Pinpoint the cell where the given text exists, returning its (x, y) midpoint coordinate. 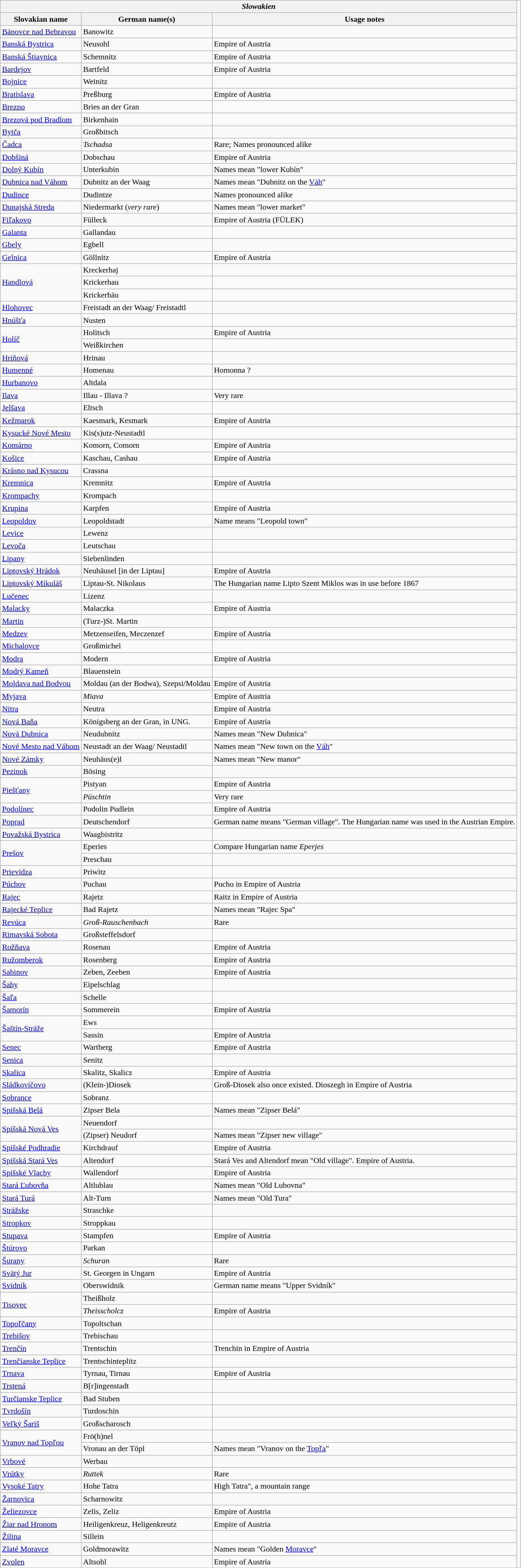
Krompach (147, 496)
Bries an der Gran (147, 107)
Unterkubin (147, 170)
Stará Ves and Altendorf mean "Old village". Empire of Austria. (364, 1160)
Bytča (41, 132)
Names mean "New town on the Váh" (364, 746)
Senec (41, 1047)
Jelšava (41, 408)
Großscharosch (147, 1424)
Liptovský Mikuláš (41, 584)
Galanta (41, 232)
Banská Štiavnica (41, 57)
Čadca (41, 144)
Neusohl (147, 44)
Vranov nad Topľou (41, 1442)
Dudince (41, 195)
Oberswidnik (147, 1286)
Komárno (41, 445)
Trenchin in Empire of Austria (364, 1348)
Šurany (41, 1261)
Preßburg (147, 94)
Nová Dubnica (41, 734)
Modra (41, 659)
Spišská Belá (41, 1110)
Michalovce (41, 646)
Vysoké Tatry (41, 1486)
Neutra (147, 709)
Hrinau (147, 357)
Šahy (41, 985)
Modrý Kameň (41, 671)
Krompachy (41, 496)
Kaschau, Cashau (147, 458)
Skalica (41, 1072)
Myjava (41, 696)
Pezinok (41, 772)
Illau - Illava ? (147, 395)
Straschke (147, 1211)
Nitra (41, 709)
Púchov (41, 884)
Žilina (41, 1536)
Dobschau (147, 157)
Names mean "Vranov on the Topľa" (364, 1449)
Wallendorf (147, 1173)
Weißkirchen (147, 345)
Püschtin (147, 797)
Homenau (147, 370)
Schelle (147, 997)
Tyrnau, Tirnau (147, 1374)
Bösing (147, 772)
Name means "Leopold town" (364, 521)
Bojnice (41, 82)
Königsberg an der Gran, in UNG. (147, 721)
Siebenlinden (147, 558)
Altendorf (147, 1160)
Trentschinteplitz (147, 1361)
Names mean "Golden Moravce" (364, 1549)
Banowitz (147, 32)
Tschadsa (147, 144)
Names mean "Old Tura" (364, 1198)
Preschau (147, 859)
Gallandau (147, 232)
Bratislava (41, 94)
Turdoschin (147, 1411)
Zlaté Moravce (41, 1549)
Ružomberok (41, 960)
Ilava (41, 395)
Podolin Pudlein (147, 809)
Niedermarkt (very rare) (147, 207)
Spišská Stará Ves (41, 1160)
Egbell (147, 245)
Kremnitz (147, 483)
Medzev (41, 634)
Senica (41, 1060)
The Hungarian name Lipto Szent Miklos was in use before 1867 (364, 584)
Gbely (41, 245)
Freistadt an der Waag/ Freistadtl (147, 307)
German name(s) (147, 19)
Rosenberg (147, 960)
Parkan (147, 1248)
Brezno (41, 107)
St. Georgen in Ungarn (147, 1273)
Names mean "Zipser new village" (364, 1135)
Metzenseifen, Meczenzef (147, 634)
Raitz in Empire of Austria (364, 897)
Blauenstein (147, 671)
Bardejov (41, 69)
Ews (147, 1022)
Zeben, Zeeben (147, 972)
Goldmorawitz (147, 1549)
Stropkov (41, 1223)
Spišské Vlachy (41, 1173)
Tisovec (41, 1304)
Holíč (41, 339)
Nová Baňa (41, 721)
Dudintze (147, 195)
Vronau an der Töpl (147, 1449)
Vrútky (41, 1474)
Sobranz (147, 1098)
Skalitz, Skalicz (147, 1072)
Zelis, Zeliz (147, 1511)
Tvrdošín (41, 1411)
Altsohl (147, 1561)
Fiľakovo (41, 220)
German name means "German village". The Hungarian name was used in the Austrian Empire. (364, 822)
Göllnitz (147, 257)
Veľký Šariš (41, 1424)
Hnúšťa (41, 320)
Rajecké Teplice (41, 909)
Turčianske Teplice (41, 1399)
Sassin (147, 1035)
Dunajská Streda (41, 207)
Šaľa (41, 997)
Pucho in Empire of Austria (364, 884)
Zipser Bela (147, 1110)
Svidník (41, 1286)
Holitsch (147, 332)
Liptau-St. Nikolaus (147, 584)
Alt-Turn (147, 1198)
Sabinov (41, 972)
Krupina (41, 508)
Miava (147, 696)
Hlohovec (41, 307)
Frö(h)nel (147, 1436)
Sommerein (147, 1010)
Kaesmark, Kesmark (147, 420)
Sládkovičovo (41, 1085)
Malaczka (147, 609)
(Zipser) Neudorf (147, 1135)
Kežmarok (41, 420)
Banská Bystrica (41, 44)
Šaštín-Stráže (41, 1029)
Liptovský Hrádok (41, 571)
Bánovce nad Bebravou (41, 32)
Rajetz (147, 897)
Rosenau (147, 947)
(Turz-)St. Martin (147, 621)
Kis(s)utz-Neustadtl (147, 433)
Priwitz (147, 872)
Werbau (147, 1461)
Trnava (41, 1374)
Schuran (147, 1261)
Names mean "New Dubnica" (364, 734)
Dolný Kubín (41, 170)
Dubnica nad Váhom (41, 182)
Krickerhäu (147, 295)
Topoltschan (147, 1323)
Neustadt an der Waag/ Neustadtl (147, 746)
Names mean "lower market" (364, 207)
Moldau (an der Bodwa), Szepsi/Moldau (147, 684)
Prešov (41, 853)
Puchau (147, 884)
Spišské Podhradie (41, 1148)
Štúrovo (41, 1248)
Leopoldov (41, 521)
Dobšiná (41, 157)
Rimavská Sobota (41, 934)
Weinitz (147, 82)
Names mean "Old Lubovna" (364, 1185)
Považská Bystrica (41, 834)
(Klein-)Diosek (147, 1085)
Fülleck (147, 220)
Nusten (147, 320)
Names mean "Zipser Belá" (364, 1110)
Names mean "lower Kubín" (364, 170)
Rožňava (41, 947)
Neuhäusel [in der Liptau] (147, 571)
Eperies (147, 847)
Šamorín (41, 1010)
Bad Stuben (147, 1399)
Želiezovce (41, 1511)
Kysucké Nové Mesto (41, 433)
Sobrance (41, 1098)
Vrbové (41, 1461)
Košice (41, 458)
Sillein (147, 1536)
Stroppkau (147, 1223)
Trenčín (41, 1348)
Lipany (41, 558)
Karpfen (147, 508)
Poprad (41, 822)
Pistyan (147, 784)
Komorn, Comorn (147, 445)
Nové Mesto nad Váhom (41, 746)
Hohe Tatra (147, 1486)
Topoľčany (41, 1323)
Kirchdrauf (147, 1148)
Kremnica (41, 483)
Lewenz (147, 533)
Neudubnitz (147, 734)
Neuhäus(e)l (147, 759)
Revúca (41, 922)
Krásno nad Kysucou (41, 470)
Stampfen (147, 1236)
Theißholz (147, 1298)
Moldava nad Bodvou (41, 684)
Slovakian name (41, 19)
Großsteffelsdorf (147, 934)
Großmichel (147, 646)
Rare; Names pronounced alike (364, 144)
Nové Zámky (41, 759)
Prievidza (41, 872)
High Tatra", a mountain range (364, 1486)
Deutschendorf (147, 822)
Ruttek (147, 1474)
Eltsch (147, 408)
Names pronounced alike (364, 195)
Schemnitz (147, 57)
Leutschau (147, 546)
Bartfeld (147, 69)
Svätý Jur (41, 1273)
Krickerhau (147, 282)
Theisscholcz (147, 1311)
Trentschin (147, 1348)
Eipelschlag (147, 985)
Heiligenkreuz, Heligenkreutz (147, 1524)
Stupava (41, 1236)
Lizenz (147, 596)
Spišská Nová Ves (41, 1129)
Usage notes (364, 19)
Trenčianske Teplice (41, 1361)
Compare Hungarian name Eperjes (364, 847)
Hriňová (41, 357)
Bad Rajetz (147, 909)
Names mean "Rajec Spa" (364, 909)
Zvolen (41, 1561)
Strážske (41, 1211)
Humenné (41, 370)
Modern (147, 659)
Trebišov (41, 1336)
Brezová pod Bradlom (41, 119)
Trstená (41, 1386)
Names mean "Dubnitz on the Váh" (364, 182)
Handlová (41, 282)
Hurbanovo (41, 383)
Gelnica (41, 257)
Stará Turá (41, 1198)
Neuendorf (147, 1123)
Levice (41, 533)
Kreckerhaj (147, 270)
Senitz (147, 1060)
Lučenec (41, 596)
Groß-Rauschenbach (147, 922)
Empire of Austria (FÜLEK) (364, 220)
Wartberg (147, 1047)
Leopoldstadt (147, 521)
Altlublau (147, 1185)
Žarnovica (41, 1499)
Malacky (41, 609)
Dubnitz an der Waag (147, 182)
Crassna (147, 470)
Homonna ? (364, 370)
Großbitsch (147, 132)
Slowakien (259, 7)
Altdala (147, 383)
Trebischau (147, 1336)
Waagbistritz (147, 834)
Piešťany (41, 790)
Rajec (41, 897)
Podolínec (41, 809)
B[r]ingenstadt (147, 1386)
Scharnowitz (147, 1499)
Stará Ľubovňa (41, 1185)
Names mean "New manor" (364, 759)
Birkenhain (147, 119)
Martin (41, 621)
Žiar nad Hronom (41, 1524)
German name means "Upper Svidník" (364, 1286)
Groß-Diosek also once existed. Dioszegh in Empire of Austria (364, 1085)
Levoča (41, 546)
